Provide the (X, Y) coordinate of the cell's center where the given text is located.  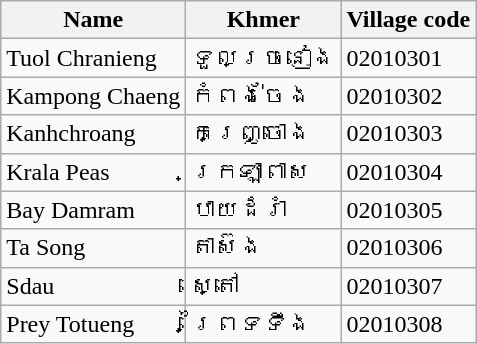
Krala Peas (94, 172)
Ta Song (94, 248)
Village code (408, 20)
02010304 (408, 172)
02010303 (408, 134)
Name (94, 20)
កំពង់ចែង (264, 96)
ស្តៅ (264, 286)
02010302 (408, 96)
02010301 (408, 58)
Khmer (264, 20)
02010307 (408, 286)
Sdau (94, 286)
ទួលច្រនៀង (264, 58)
Kanhchroang (94, 134)
ព្រៃទទឹង (264, 324)
កញ្ច្រោង (264, 134)
02010306 (408, 248)
តាស៊ង (264, 248)
Kampong Chaeng (94, 96)
Bay Damram (94, 210)
ក្រឡាពាស (264, 172)
02010305 (408, 210)
បាយដំរាំ (264, 210)
Tuol Chranieng (94, 58)
02010308 (408, 324)
Prey Totueng (94, 324)
